Scan for the cell matching the given text and deliver its (X, Y) coordinate at center. 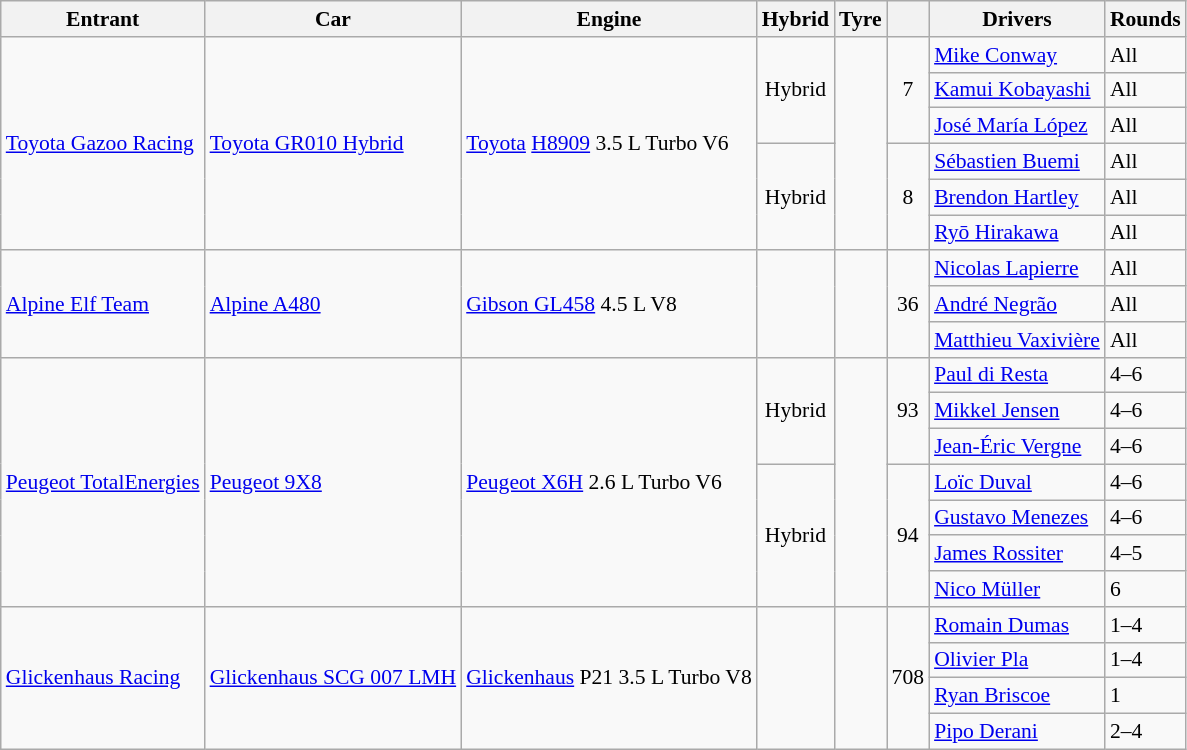
Alpine A480 (334, 304)
Tyre (860, 19)
Ryan Briscoe (1017, 696)
Mikkel Jensen (1017, 411)
Mike Conway (1017, 55)
Olivier Pla (1017, 660)
Alpine Elf Team (103, 304)
708 (908, 678)
Gibson GL458 4.5 L V8 (609, 304)
André Negrão (1017, 304)
Loïc Duval (1017, 482)
Pipo Derani (1017, 732)
José María López (1017, 126)
Peugeot 9X8 (334, 482)
7 (908, 90)
Romain Dumas (1017, 625)
Drivers (1017, 19)
Jean-Éric Vergne (1017, 447)
Rounds (1146, 19)
1 (1146, 696)
Toyota H8909 3.5 L Turbo V6 (609, 144)
Glickenhaus SCG 007 LMH (334, 678)
2–4 (1146, 732)
8 (908, 198)
Kamui Kobayashi (1017, 90)
Toyota GR010 Hybrid (334, 144)
4–5 (1146, 554)
Engine (609, 19)
Car (334, 19)
Entrant (103, 19)
Toyota Gazoo Racing (103, 144)
Gustavo Menezes (1017, 518)
93 (908, 410)
Sébastien Buemi (1017, 162)
Paul di Resta (1017, 375)
94 (908, 535)
Brendon Hartley (1017, 197)
Ryō Hirakawa (1017, 233)
Nicolas Lapierre (1017, 269)
James Rossiter (1017, 554)
36 (908, 304)
Nico Müller (1017, 589)
Glickenhaus Racing (103, 678)
Glickenhaus P21 3.5 L Turbo V8 (609, 678)
Peugeot TotalEnergies (103, 482)
Peugeot X6H 2.6 L Turbo V6 (609, 482)
Matthieu Vaxivière (1017, 340)
6 (1146, 589)
